Output the (X, Y) coordinate of the center of the cell containing the given text.  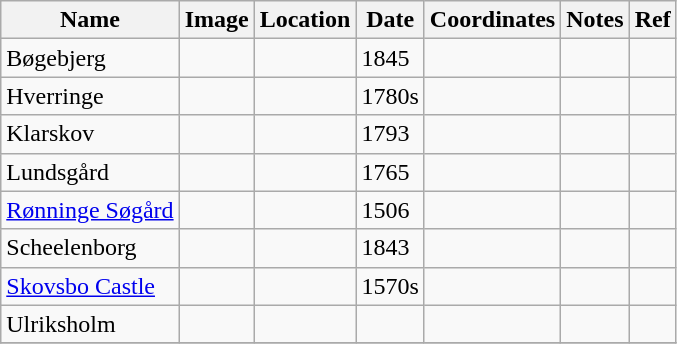
1793 (390, 134)
Skovsbo Castle (90, 286)
Coordinates (492, 20)
1843 (390, 248)
Date (390, 20)
Image (216, 20)
Hverringe (90, 96)
1570s (390, 286)
1765 (390, 172)
Bøgebjerg (90, 58)
Rønninge Søgård (90, 210)
Ulriksholm (90, 324)
1780s (390, 96)
1506 (390, 210)
Notes (595, 20)
Location (305, 20)
Name (90, 20)
Klarskov (90, 134)
1845 (390, 58)
Ref (652, 20)
Lundsgård (90, 172)
Scheelenborg (90, 248)
